Find where the given text appears and provide that cell's center as (x, y) coordinate. 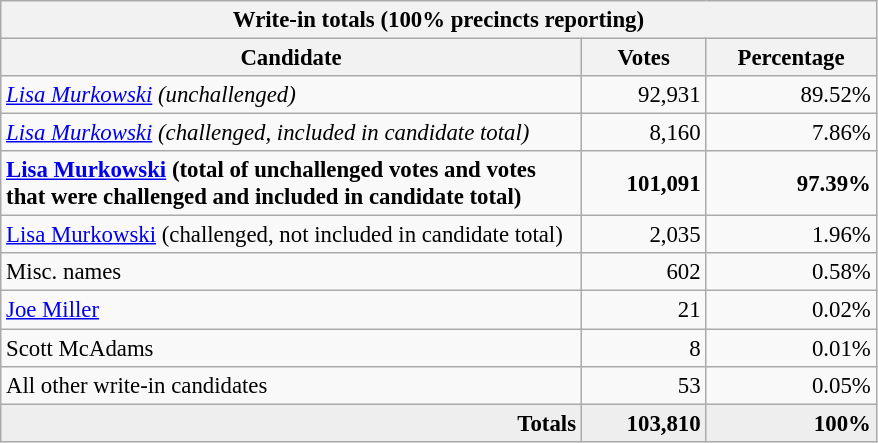
Totals (292, 423)
602 (644, 273)
Scott McAdams (292, 348)
Write-in totals (100% precincts reporting) (438, 20)
Lisa Murkowski (unchallenged) (292, 95)
Votes (644, 58)
2,035 (644, 235)
53 (644, 385)
Lisa Murkowski (challenged, included in candidate total) (292, 133)
92,931 (644, 95)
Lisa Murkowski (challenged, not included in candidate total) (292, 235)
89.52% (791, 95)
8,160 (644, 133)
Lisa Murkowski (total of unchallenged votes and votes that were challenged and included in candidate total) (292, 184)
Candidate (292, 58)
Joe Miller (292, 310)
0.01% (791, 348)
101,091 (644, 184)
0.58% (791, 273)
All other write-in candidates (292, 385)
100% (791, 423)
Misc. names (292, 273)
Percentage (791, 58)
7.86% (791, 133)
21 (644, 310)
1.96% (791, 235)
97.39% (791, 184)
0.05% (791, 385)
8 (644, 348)
0.02% (791, 310)
103,810 (644, 423)
